Capture the cell that displays the provided text and extract its [x, y] central coordinate. 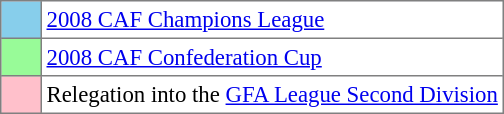
Relegation into the GFA League Second Division [272, 95]
2008 CAF Confederation Cup [272, 57]
2008 CAF Champions League [272, 20]
